Determine the [X, Y] coordinate at the center of the cell enclosing the given text.  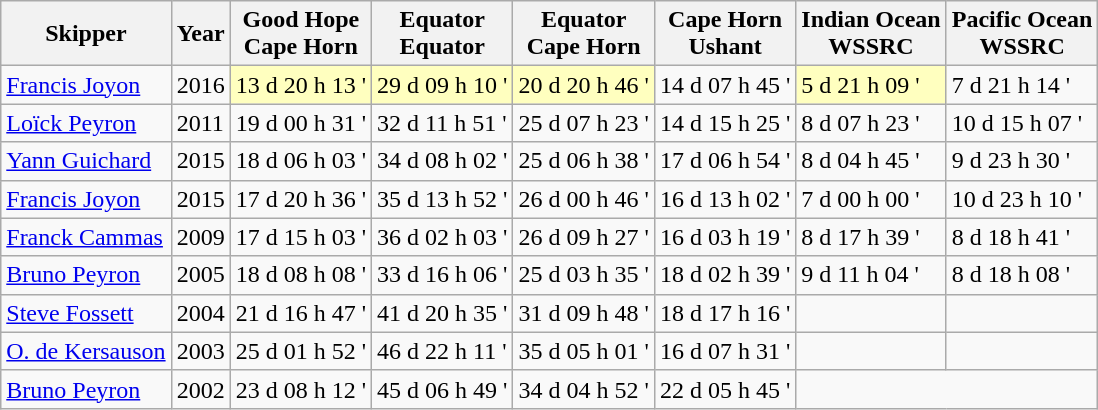
20 d 20 h 46 ' [584, 85]
2003 [200, 351]
45 d 06 h 49 ' [442, 389]
17 d 20 h 36 ' [300, 199]
16 d 07 h 31 ' [724, 351]
13 d 20 h 13 ' [300, 85]
Steve Fossett [86, 313]
8 d 07 h 23 ' [871, 123]
23 d 08 h 12 ' [300, 389]
22 d 05 h 45 ' [724, 389]
14 d 15 h 25 ' [724, 123]
34 d 04 h 52 ' [584, 389]
Cape HornUshant [724, 34]
O. de Kersauson [86, 351]
2005 [200, 275]
31 d 09 h 48 ' [584, 313]
8 d 17 h 39 ' [871, 237]
18 d 08 h 08 ' [300, 275]
9 d 11 h 04 ' [871, 275]
Yann Guichard [86, 161]
Skipper [86, 34]
17 d 06 h 54 ' [724, 161]
25 d 07 h 23 ' [584, 123]
25 d 06 h 38 ' [584, 161]
46 d 22 h 11 ' [442, 351]
17 d 15 h 03 ' [300, 237]
18 d 17 h 16 ' [724, 313]
36 d 02 h 03 ' [442, 237]
2009 [200, 237]
41 d 20 h 35 ' [442, 313]
32 d 11 h 51 ' [442, 123]
10 d 15 h 07 ' [1022, 123]
Loïck Peyron [86, 123]
14 d 07 h 45 ' [724, 85]
8 d 18 h 08 ' [1022, 275]
10 d 23 h 10 ' [1022, 199]
Good HopeCape Horn [300, 34]
18 d 06 h 03 ' [300, 161]
18 d 02 h 39 ' [724, 275]
35 d 13 h 52 ' [442, 199]
34 d 08 h 02 ' [442, 161]
2002 [200, 389]
25 d 01 h 52 ' [300, 351]
7 d 00 h 00 ' [871, 199]
Indian OceanWSSRC [871, 34]
21 d 16 h 47 ' [300, 313]
16 d 03 h 19 ' [724, 237]
Year [200, 34]
EquatorEquator [442, 34]
33 d 16 h 06 ' [442, 275]
8 d 04 h 45 ' [871, 161]
9 d 23 h 30 ' [1022, 161]
Pacific OceanWSSRC [1022, 34]
EquatorCape Horn [584, 34]
29 d 09 h 10 ' [442, 85]
19 d 00 h 31 ' [300, 123]
26 d 00 h 46 ' [584, 199]
7 d 21 h 14 ' [1022, 85]
26 d 09 h 27 ' [584, 237]
2016 [200, 85]
8 d 18 h 41 ' [1022, 237]
2004 [200, 313]
Franck Cammas [86, 237]
5 d 21 h 09 ' [871, 85]
2011 [200, 123]
35 d 05 h 01 ' [584, 351]
25 d 03 h 35 ' [584, 275]
16 d 13 h 02 ' [724, 199]
